Extract the (X, Y) coordinate from the center of the cell holding the provided text.  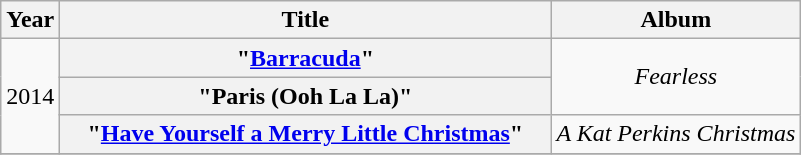
2014 (30, 96)
"Have Yourself a Merry Little Christmas" (306, 134)
"Paris (Ooh La La)" (306, 96)
Year (30, 20)
Fearless (676, 77)
Title (306, 20)
A Kat Perkins Christmas (676, 134)
"Barracuda" (306, 58)
Album (676, 20)
